Provide the [x, y] coordinate of the cell's center where the given text is located.  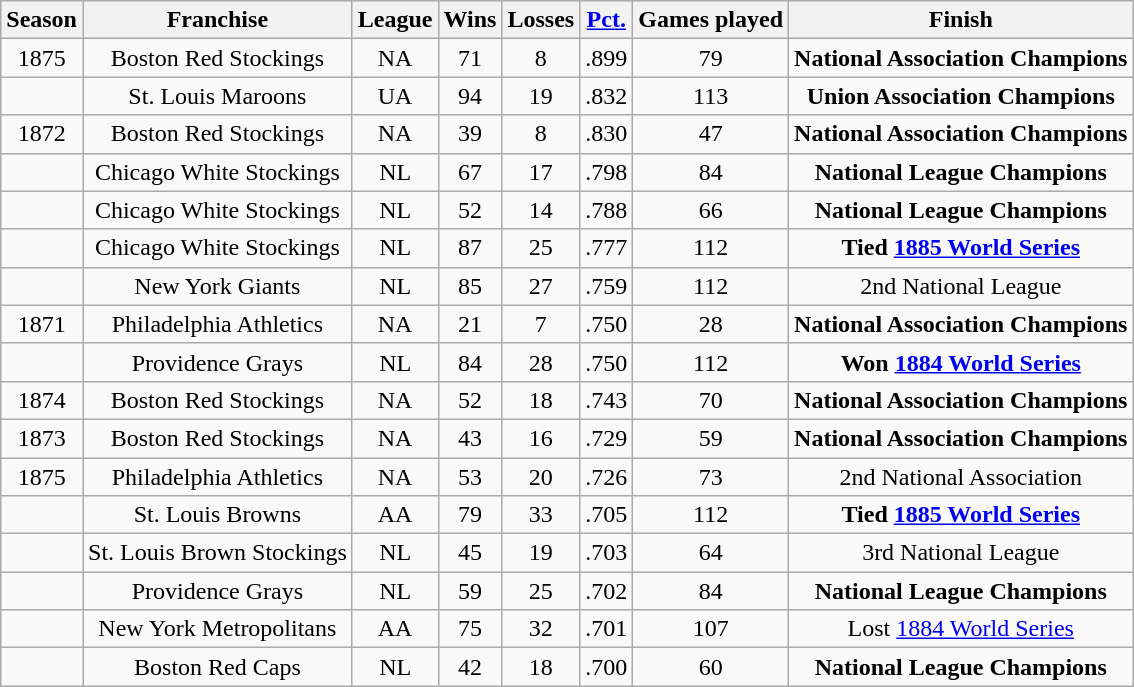
Finish [961, 20]
.798 [606, 172]
47 [711, 134]
39 [470, 134]
27 [541, 286]
1871 [42, 324]
.743 [606, 400]
33 [541, 515]
43 [470, 438]
.705 [606, 515]
1872 [42, 134]
17 [541, 172]
60 [711, 667]
85 [470, 286]
32 [541, 629]
St. Louis Brown Stockings [217, 553]
.729 [606, 438]
45 [470, 553]
.703 [606, 553]
.830 [606, 134]
.777 [606, 248]
.788 [606, 210]
2nd National Association [961, 477]
87 [470, 248]
Losses [541, 20]
.832 [606, 96]
7 [541, 324]
1873 [42, 438]
New York Giants [217, 286]
St. Louis Maroons [217, 96]
League [395, 20]
.726 [606, 477]
Union Association Champions [961, 96]
Boston Red Caps [217, 667]
16 [541, 438]
53 [470, 477]
94 [470, 96]
Pct. [606, 20]
Lost 1884 World Series [961, 629]
Wins [470, 20]
20 [541, 477]
Franchise [217, 20]
42 [470, 667]
113 [711, 96]
1874 [42, 400]
Season [42, 20]
.899 [606, 58]
64 [711, 553]
66 [711, 210]
UA [395, 96]
2nd National League [961, 286]
70 [711, 400]
107 [711, 629]
67 [470, 172]
75 [470, 629]
.759 [606, 286]
14 [541, 210]
St. Louis Browns [217, 515]
3rd National League [961, 553]
73 [711, 477]
Won 1884 World Series [961, 362]
.700 [606, 667]
71 [470, 58]
21 [470, 324]
Games played [711, 20]
New York Metropolitans [217, 629]
.702 [606, 591]
.701 [606, 629]
